Return the (x, y) coordinate for the center point of the cell that contains the specified text.  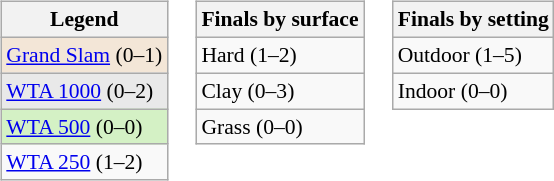
Finals by setting (474, 20)
Outdoor (1–5) (474, 55)
Legend (84, 20)
Indoor (0–0) (474, 91)
Grand Slam (0–1) (84, 55)
WTA 250 (1–2) (84, 162)
WTA 500 (0–0) (84, 127)
Hard (1–2) (280, 55)
WTA 1000 (0–2) (84, 91)
Clay (0–3) (280, 91)
Grass (0–0) (280, 127)
Finals by surface (280, 20)
